Output the (X, Y) coordinate of the center of the cell containing the given text.  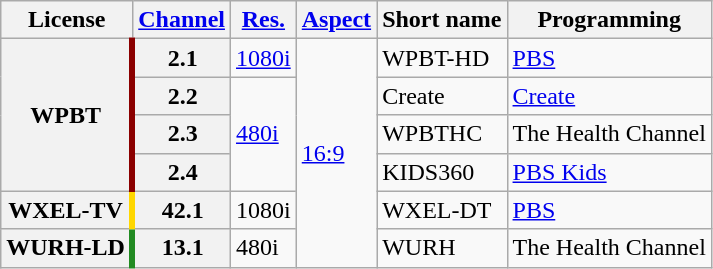
2.1 (182, 58)
Programming (609, 20)
License (67, 20)
2.2 (182, 96)
Short name (442, 20)
WXEL-TV (67, 210)
WURH-LD (67, 248)
2.4 (182, 172)
13.1 (182, 248)
PBS Kids (609, 172)
WURH (442, 248)
2.3 (182, 134)
16:9 (336, 153)
42.1 (182, 210)
Channel (182, 20)
Aspect (336, 20)
Res. (263, 20)
WPBT (67, 115)
KIDS360 (442, 172)
WPBT-HD (442, 58)
WPBTHC (442, 134)
WXEL-DT (442, 210)
